Identify which cell holds the provided text, then report its [X, Y] central coordinate. 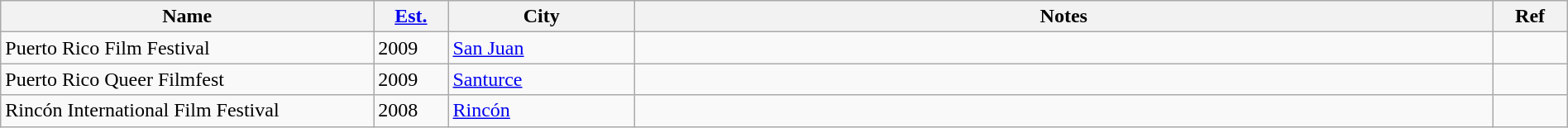
Name [187, 17]
Ref [1530, 17]
Puerto Rico Queer Filmfest [187, 79]
Santurce [542, 79]
Puerto Rico Film Festival [187, 48]
Est. [411, 17]
2008 [411, 111]
Notes [1064, 17]
City [542, 17]
San Juan [542, 48]
Rincón [542, 111]
Rincón International Film Festival [187, 111]
